Provide the (x, y) coordinate of the cell's center where the given text is located.  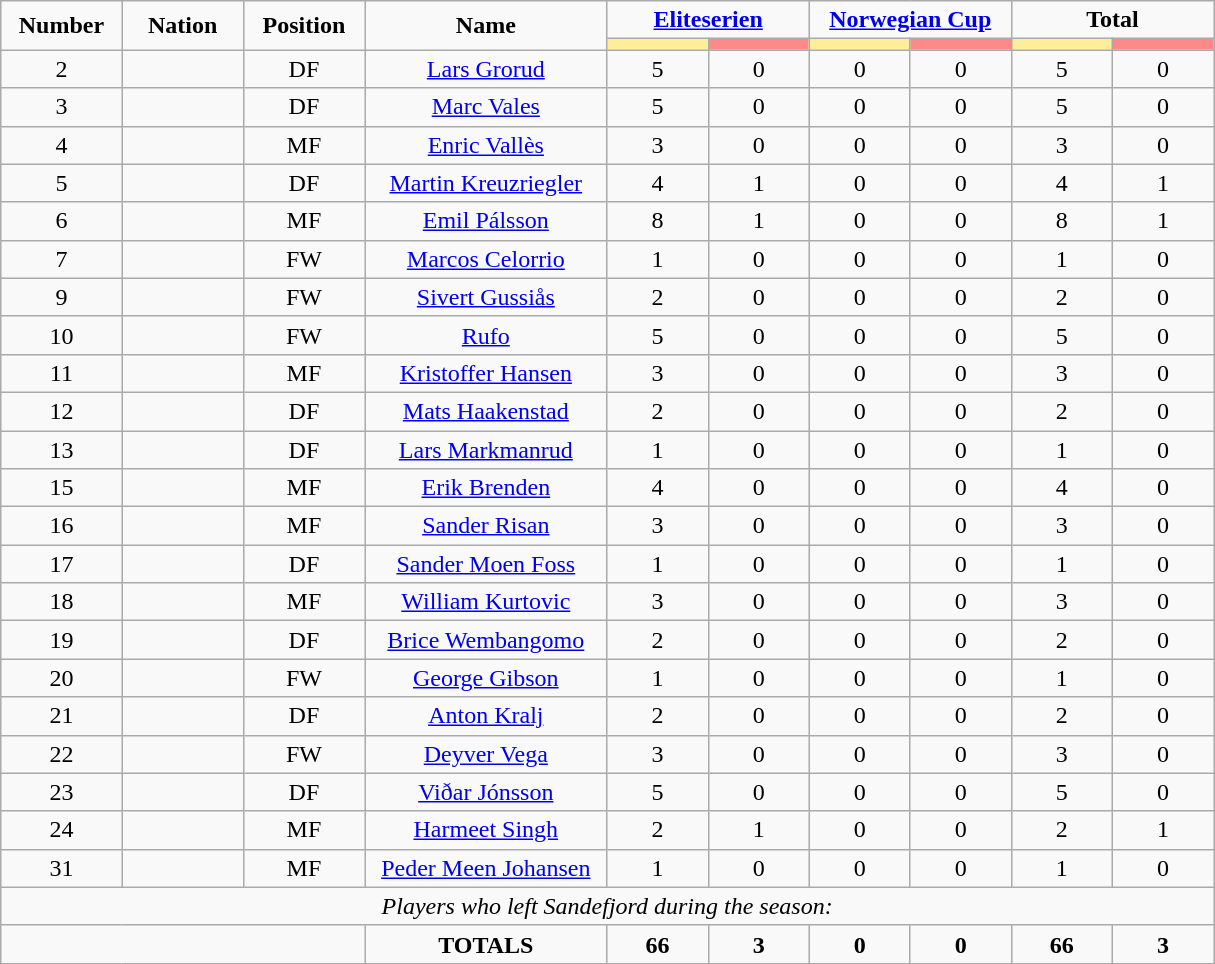
31 (62, 868)
Sander Moen Foss (486, 564)
6 (62, 221)
Sander Risan (486, 526)
TOTALS (486, 944)
Marcos Celorrio (486, 259)
22 (62, 754)
Emil Pálsson (486, 221)
Lars Grorud (486, 69)
Position (304, 26)
9 (62, 297)
Enric Vallès (486, 145)
Marc Vales (486, 107)
7 (62, 259)
Number (62, 26)
Total (1112, 20)
Brice Wembangomo (486, 640)
Harmeet Singh (486, 830)
William Kurtovic (486, 602)
Norwegian Cup (910, 20)
Viðar Jónsson (486, 792)
Deyver Vega (486, 754)
10 (62, 335)
21 (62, 716)
Mats Haakenstad (486, 411)
17 (62, 564)
Kristoffer Hansen (486, 373)
19 (62, 640)
Eliteserien (708, 20)
16 (62, 526)
George Gibson (486, 678)
Nation (182, 26)
Lars Markmanrud (486, 449)
13 (62, 449)
Players who left Sandefjord during the season: (608, 906)
Martin Kreuzriegler (486, 183)
12 (62, 411)
11 (62, 373)
Rufo (486, 335)
24 (62, 830)
Sivert Gussiås (486, 297)
15 (62, 488)
Anton Kralj (486, 716)
Name (486, 26)
18 (62, 602)
Peder Meen Johansen (486, 868)
20 (62, 678)
Erik Brenden (486, 488)
23 (62, 792)
